Return (x, y) of the center of cell containing provided text 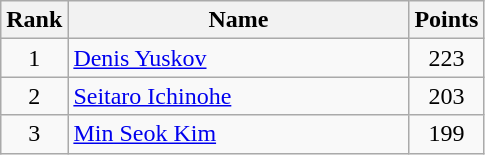
Denis Yuskov (238, 58)
2 (34, 96)
Name (238, 20)
Points (446, 20)
Min Seok Kim (238, 134)
3 (34, 134)
Seitaro Ichinohe (238, 96)
1 (34, 58)
203 (446, 96)
199 (446, 134)
223 (446, 58)
Rank (34, 20)
